For the text-containing cell, return its midpoint in [X, Y] coordinate format. 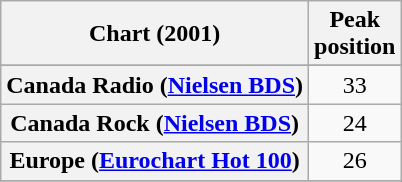
33 [355, 85]
24 [355, 123]
Chart (2001) [155, 34]
Canada Radio (Nielsen BDS) [155, 85]
26 [355, 161]
Canada Rock (Nielsen BDS) [155, 123]
Peakposition [355, 34]
Europe (Eurochart Hot 100) [155, 161]
